Determine the [x, y] coordinate at the center of the cell enclosing the given text.  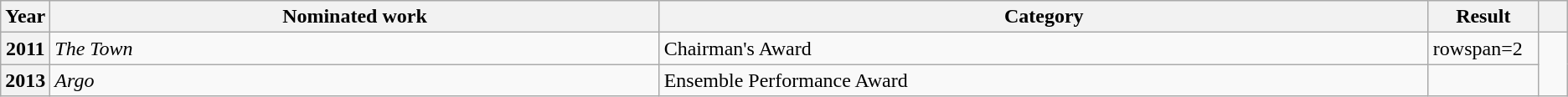
The Town [355, 48]
2011 [25, 48]
Nominated work [355, 17]
Argo [355, 80]
Result [1483, 17]
rowspan=2 [1483, 48]
Year [25, 17]
Category [1044, 17]
Chairman's Award [1044, 48]
2013 [25, 80]
Ensemble Performance Award [1044, 80]
